Search for the cell housing the specified text and yield its [X, Y] center coordinate. 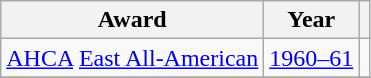
1960–61 [312, 58]
Award [132, 20]
Year [312, 20]
AHCA East All-American [132, 58]
